Scan for the cell matching the given text and deliver its (X, Y) coordinate at center. 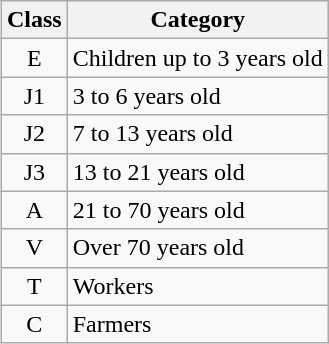
Children up to 3 years old (198, 58)
Farmers (198, 324)
J3 (34, 172)
21 to 70 years old (198, 210)
T (34, 286)
13 to 21 years old (198, 172)
J2 (34, 134)
Category (198, 20)
7 to 13 years old (198, 134)
Workers (198, 286)
Over 70 years old (198, 248)
C (34, 324)
Class (34, 20)
A (34, 210)
V (34, 248)
E (34, 58)
J1 (34, 96)
3 to 6 years old (198, 96)
